Search for the cell housing the specified text and yield its (X, Y) center coordinate. 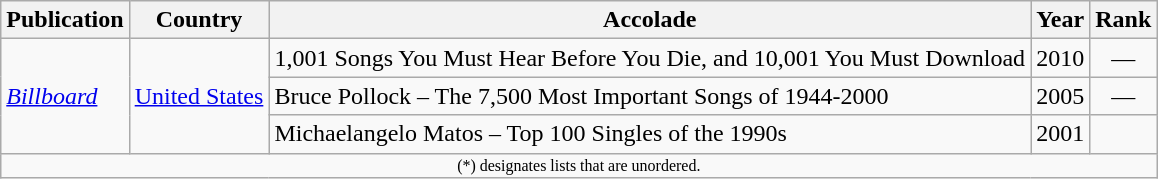
1,001 Songs You Must Hear Before You Die, and 10,001 You Must Download (650, 58)
Billboard (65, 96)
Bruce Pollock – The 7,500 Most Important Songs of 1944-2000 (650, 96)
Country (199, 20)
(*) designates lists that are unordered. (579, 165)
Publication (65, 20)
Rank (1124, 20)
2005 (1060, 96)
United States (199, 96)
Accolade (650, 20)
2010 (1060, 58)
Michaelangelo Matos – Top 100 Singles of the 1990s (650, 134)
Year (1060, 20)
2001 (1060, 134)
